Capture the cell that displays the provided text and extract its (X, Y) central coordinate. 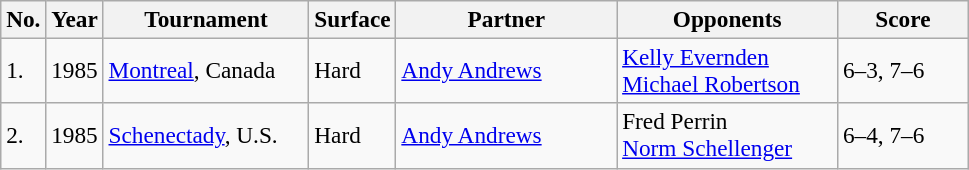
Schenectady, U.S. (206, 136)
Partner (506, 19)
Fred Perrin Norm Schellenger (728, 136)
Score (904, 19)
Year (74, 19)
No. (24, 19)
Tournament (206, 19)
Montreal, Canada (206, 70)
6–4, 7–6 (904, 136)
6–3, 7–6 (904, 70)
Surface (352, 19)
2. (24, 136)
Opponents (728, 19)
1. (24, 70)
Kelly Evernden Michael Robertson (728, 70)
